Detect which cell encompasses the target text, then output its (X, Y) center coordinate. 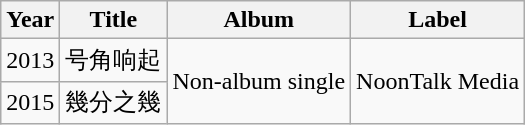
Label (438, 20)
Title (114, 20)
Year (30, 20)
Non-album single (259, 82)
幾分之幾 (114, 102)
号角响起 (114, 60)
Album (259, 20)
NoonTalk Media (438, 82)
2013 (30, 60)
2015 (30, 102)
